Provide the (x, y) coordinate of the cell's center where the given text is located.  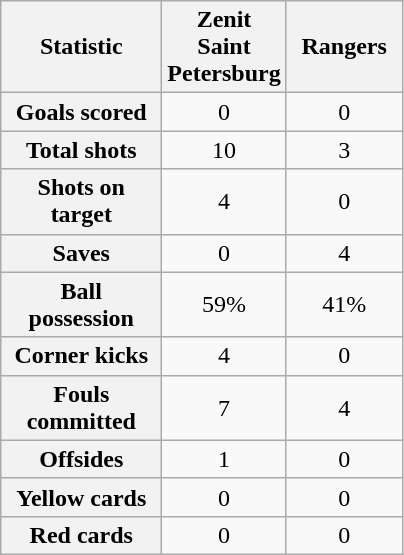
Fouls committed (82, 408)
Offsides (82, 459)
3 (344, 150)
Saves (82, 253)
Total shots (82, 150)
59% (224, 304)
Statistic (82, 47)
Rangers (344, 47)
Ball possession (82, 304)
Corner kicks (82, 356)
Red cards (82, 535)
Zenit Saint Petersburg (224, 47)
Shots on target (82, 202)
1 (224, 459)
Goals scored (82, 112)
Yellow cards (82, 497)
7 (224, 408)
10 (224, 150)
41% (344, 304)
